Find where the given text appears and provide that cell's center as (X, Y) coordinate. 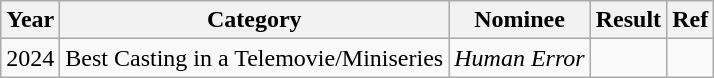
Nominee (520, 20)
Best Casting in a Telemovie/Miniseries (254, 58)
Ref (690, 20)
Category (254, 20)
Result (628, 20)
Human Error (520, 58)
Year (30, 20)
2024 (30, 58)
